Detect which cell encompasses the target text, then output its [X, Y] center coordinate. 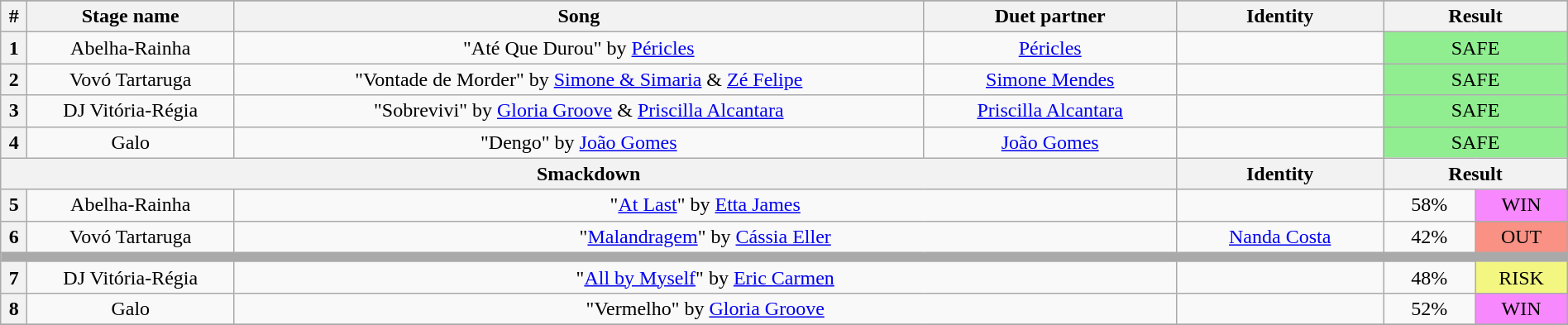
Priscilla Alcantara [1050, 111]
"Dengo" by João Gomes [579, 142]
2 [14, 79]
Duet partner [1050, 17]
"Vontade de Morder" by Simone & Simaria & Zé Felipe [579, 79]
Nanda Costa [1280, 237]
Stage name [131, 17]
42% [1429, 237]
Péricles [1050, 48]
Simone Mendes [1050, 79]
1 [14, 48]
"At Last" by Etta James [705, 205]
Song [579, 17]
RISK [1522, 277]
4 [14, 142]
6 [14, 237]
5 [14, 205]
3 [14, 111]
"Até Que Durou" by Péricles [579, 48]
OUT [1522, 237]
7 [14, 277]
8 [14, 308]
"Vermelho" by Gloria Groove [705, 308]
58% [1429, 205]
52% [1429, 308]
Smackdown [589, 174]
"All by Myself" by Eric Carmen [705, 277]
João Gomes [1050, 142]
# [14, 17]
"Sobrevivi" by Gloria Groove & Priscilla Alcantara [579, 111]
"Malandragem" by Cássia Eller [705, 237]
48% [1429, 277]
